Extract the (X, Y) coordinate from the center of the cell holding the provided text.  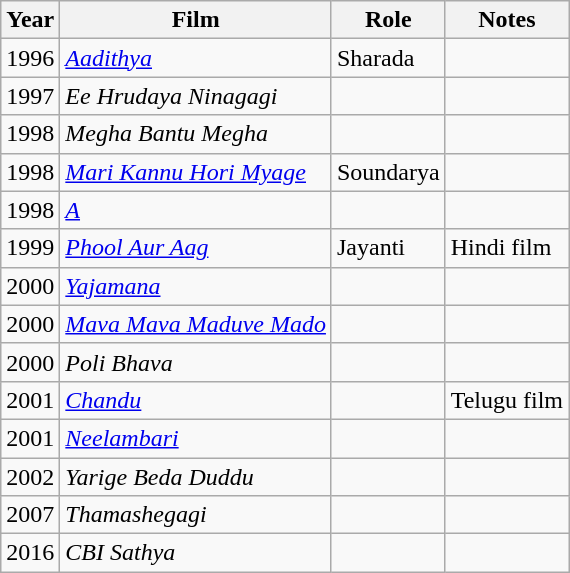
1996 (30, 58)
Megha Bantu Megha (196, 134)
Thamashegagi (196, 515)
Aadithya (196, 58)
Role (388, 20)
A (196, 210)
2016 (30, 553)
Ee Hrudaya Ninagagi (196, 96)
1997 (30, 96)
Jayanti (388, 248)
Soundarya (388, 172)
Yajamana (196, 286)
Mava Mava Maduve Mado (196, 324)
Telugu film (506, 400)
Year (30, 20)
Notes (506, 20)
Hindi film (506, 248)
Chandu (196, 400)
CBI Sathya (196, 553)
Phool Aur Aag (196, 248)
1999 (30, 248)
Film (196, 20)
Mari Kannu Hori Myage (196, 172)
Yarige Beda Duddu (196, 477)
Poli Bhava (196, 362)
2002 (30, 477)
2007 (30, 515)
Sharada (388, 58)
Neelambari (196, 438)
